Pinpoint the cell where the given text exists, returning its [x, y] midpoint coordinate. 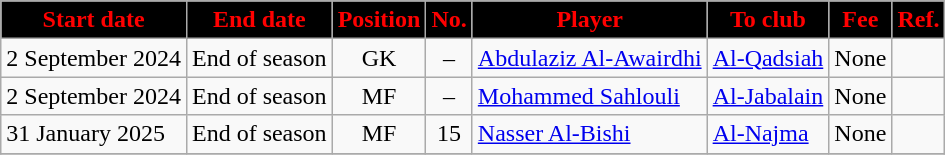
To club [768, 20]
Ref. [918, 20]
End date [259, 20]
Mohammed Sahlouli [590, 96]
31 January 2025 [94, 134]
15 [449, 134]
Al-Najma [768, 134]
Start date [94, 20]
Abdulaziz Al-Awairdhi [590, 58]
Fee [860, 20]
Nasser Al-Bishi [590, 134]
No. [449, 20]
Position [379, 20]
GK [379, 58]
Al-Qadsiah [768, 58]
Al-Jabalain [768, 96]
Player [590, 20]
